Search for the cell housing the specified text and yield its [x, y] center coordinate. 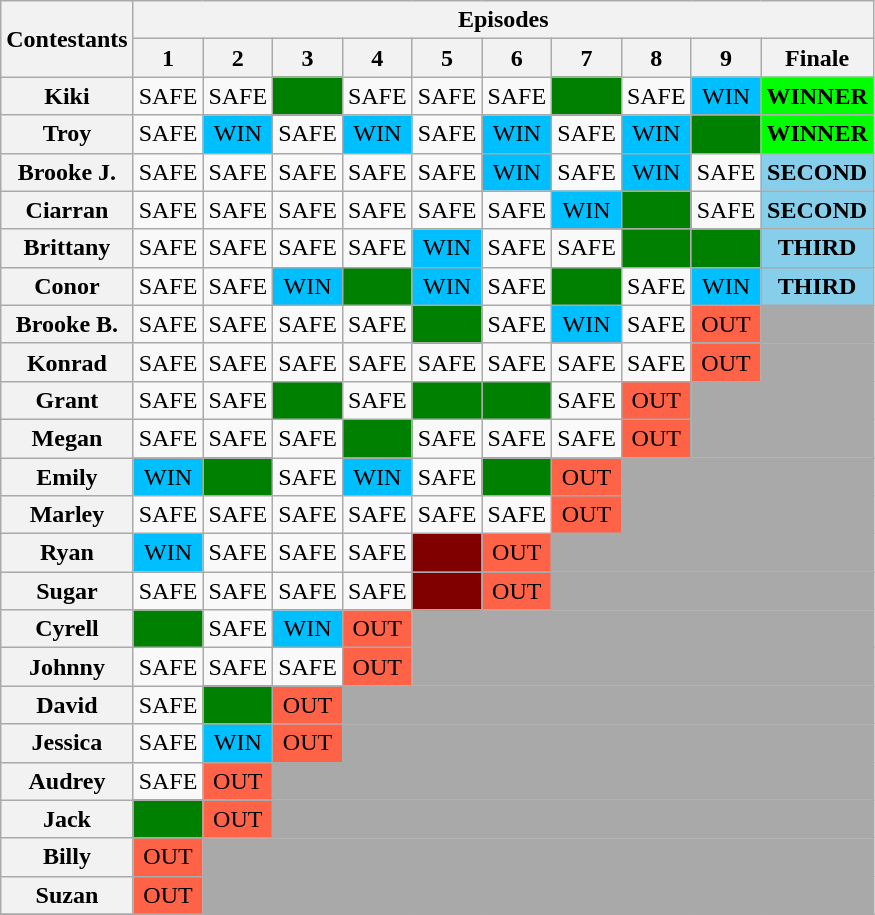
Brooke B. [67, 324]
Ryan [67, 553]
4 [377, 58]
2 [238, 58]
Brittany [67, 248]
Marley [67, 515]
Johnny [67, 667]
Sugar [67, 591]
8 [656, 58]
Jack [67, 819]
1 [168, 58]
Troy [67, 134]
7 [587, 58]
6 [517, 58]
Kiki [67, 96]
Finale [817, 58]
Suzan [67, 895]
9 [726, 58]
Megan [67, 438]
Brooke J. [67, 172]
Billy [67, 857]
Grant [67, 400]
Contestants [67, 39]
Emily [67, 477]
5 [447, 58]
Episodes [503, 20]
Ciarran [67, 210]
Konrad [67, 362]
Cyrell [67, 629]
Conor [67, 286]
3 [308, 58]
Audrey [67, 781]
Jessica [67, 743]
David [67, 705]
